For the text-containing cell, return its midpoint in [X, Y] coordinate format. 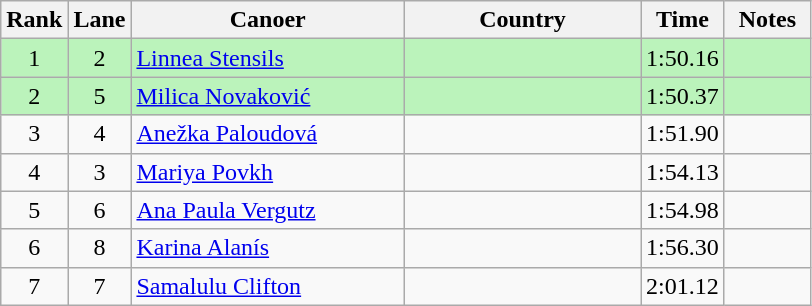
1:50.37 [683, 96]
Ana Paula Vergutz [268, 210]
Linnea Stensils [268, 58]
Country [522, 20]
Mariya Povkh [268, 172]
Anežka Paloudová [268, 134]
1:54.98 [683, 210]
1 [34, 58]
8 [100, 248]
Notes [767, 20]
1:51.90 [683, 134]
Lane [100, 20]
1:56.30 [683, 248]
2:01.12 [683, 286]
Canoer [268, 20]
Time [683, 20]
Samalulu Clifton [268, 286]
1:54.13 [683, 172]
Rank [34, 20]
1:50.16 [683, 58]
Milica Novaković [268, 96]
Karina Alanís [268, 248]
